Capture the cell that displays the provided text and extract its [x, y] central coordinate. 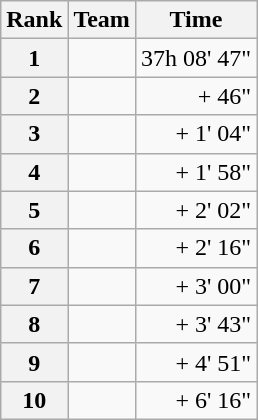
37h 08' 47" [196, 58]
+ 3' 00" [196, 286]
+ 2' 16" [196, 248]
6 [34, 248]
+ 1' 58" [196, 172]
4 [34, 172]
+ 4' 51" [196, 362]
8 [34, 324]
+ 1' 04" [196, 134]
3 [34, 134]
+ 46" [196, 96]
9 [34, 362]
2 [34, 96]
1 [34, 58]
7 [34, 286]
Team [102, 20]
10 [34, 400]
Rank [34, 20]
+ 3' 43" [196, 324]
+ 6' 16" [196, 400]
Time [196, 20]
+ 2' 02" [196, 210]
5 [34, 210]
